Determine the (X, Y) coordinate at the center of the cell enclosing the given text.  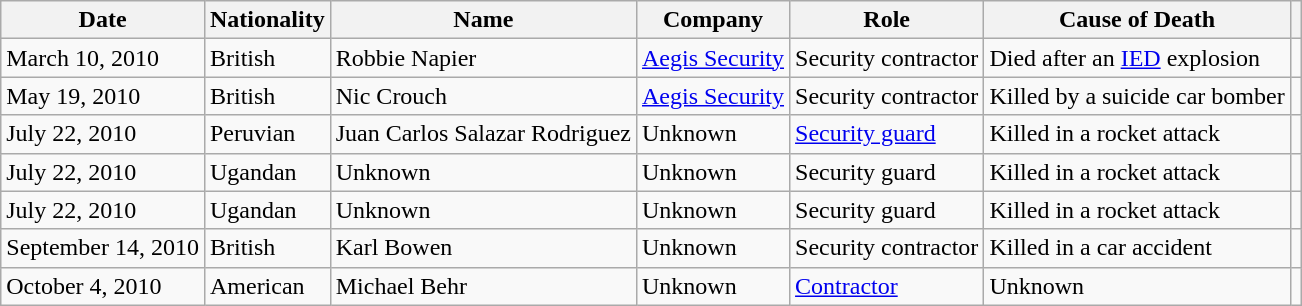
Nic Crouch (483, 96)
Michael Behr (483, 286)
September 14, 2010 (103, 248)
American (267, 286)
Killed in a car accident (1137, 248)
Killed by a suicide car bomber (1137, 96)
Karl Bowen (483, 248)
Juan Carlos Salazar Rodriguez (483, 134)
Role (887, 20)
Contractor (887, 286)
May 19, 2010 (103, 96)
Cause of Death (1137, 20)
Nationality (267, 20)
October 4, 2010 (103, 286)
March 10, 2010 (103, 58)
Robbie Napier (483, 58)
Died after an IED explosion (1137, 58)
Date (103, 20)
Peruvian (267, 134)
Name (483, 20)
Company (712, 20)
